Determine the (x, y) coordinate at the center of the cell enclosing the given text.  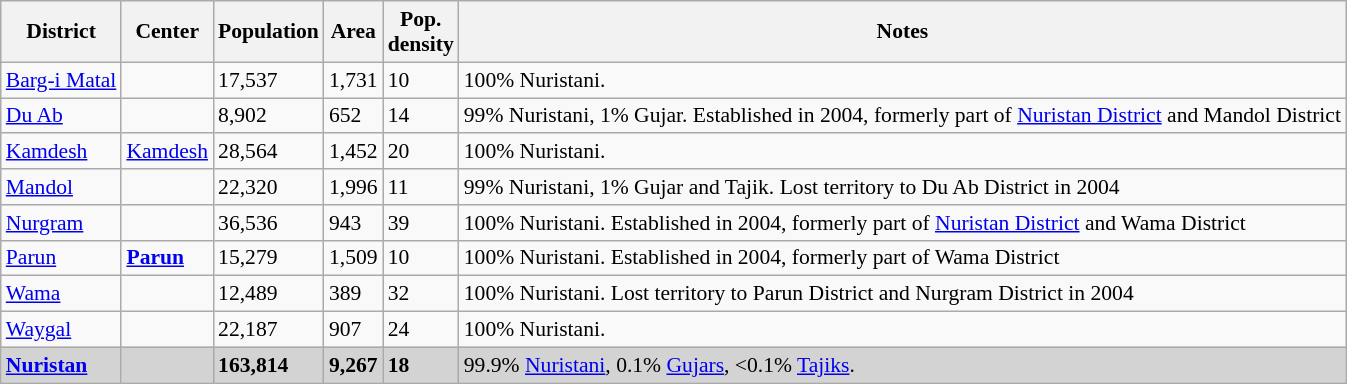
14 (421, 116)
8,902 (268, 116)
Waygal (62, 330)
99% Nuristani, 1% Gujar and Tajik. Lost territory to Du Ab District in 2004 (902, 187)
Mandol (62, 187)
Center (167, 32)
100% Nuristani. Established in 2004, formerly part of Wama District (902, 258)
22,320 (268, 187)
11 (421, 187)
Nuristan (62, 365)
15,279 (268, 258)
22,187 (268, 330)
100% Nuristani. Established in 2004, formerly part of Nuristan District and Wama District (902, 223)
Area (354, 32)
163,814 (268, 365)
District (62, 32)
9,267 (354, 365)
943 (354, 223)
17,537 (268, 80)
28,564 (268, 152)
Nurgram (62, 223)
Pop.density (421, 32)
Population (268, 32)
1,996 (354, 187)
Wama (62, 294)
1,452 (354, 152)
1,509 (354, 258)
389 (354, 294)
32 (421, 294)
Barg-i Matal (62, 80)
99% Nuristani, 1% Gujar. Established in 2004, formerly part of Nuristan District and Mandol District (902, 116)
18 (421, 365)
20 (421, 152)
652 (354, 116)
Notes (902, 32)
Du Ab (62, 116)
36,536 (268, 223)
1,731 (354, 80)
24 (421, 330)
39 (421, 223)
12,489 (268, 294)
907 (354, 330)
100% Nuristani. Lost territory to Parun District and Nurgram District in 2004 (902, 294)
99.9% Nuristani, 0.1% Gujars, <0.1% Tajiks. (902, 365)
